Pinpoint the cell where the given text exists, returning its (x, y) midpoint coordinate. 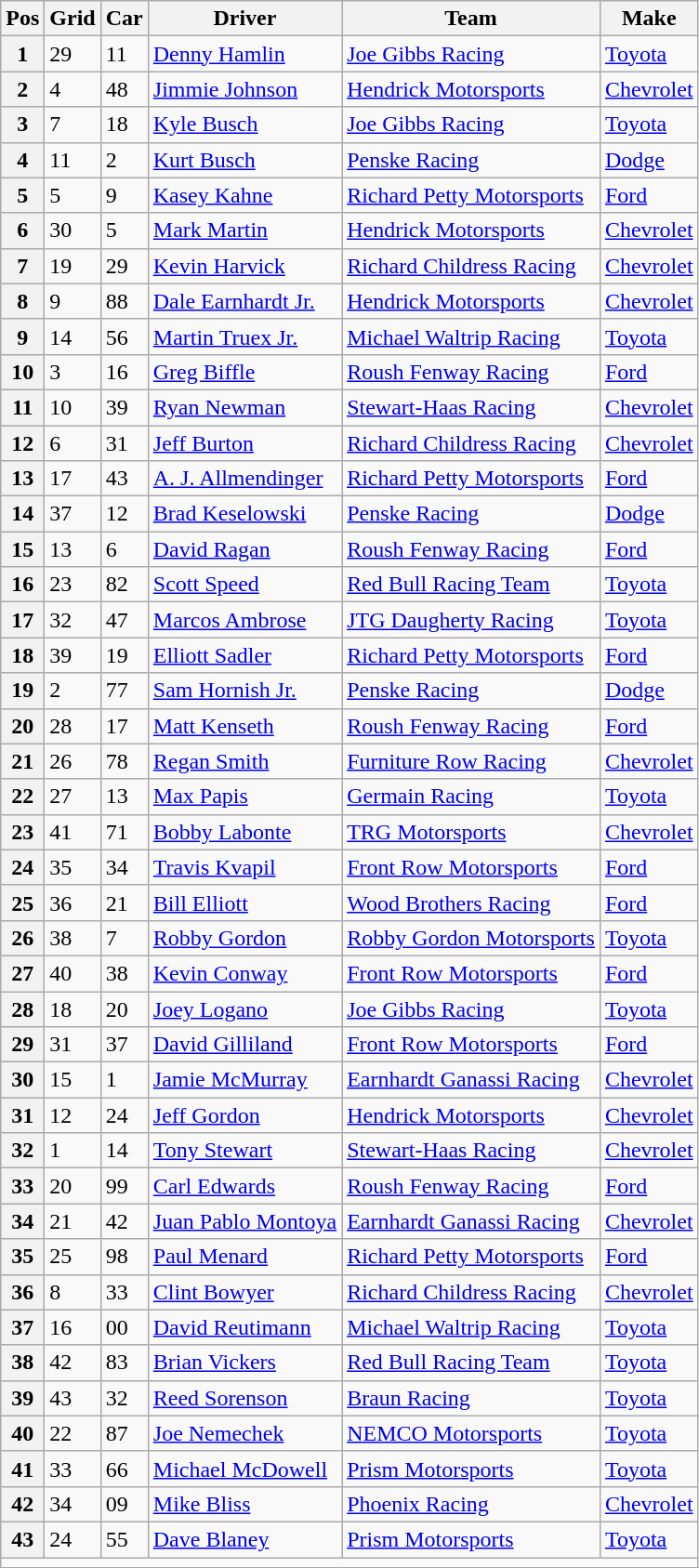
47 (125, 620)
98 (125, 1257)
Carl Edwards (244, 1186)
Matt Kenseth (244, 726)
Team (471, 19)
Greg Biffle (244, 372)
48 (125, 89)
09 (125, 1504)
83 (125, 1363)
Brad Keselowski (244, 514)
Reed Sorenson (244, 1398)
99 (125, 1186)
Wood Brothers Racing (471, 903)
66 (125, 1469)
Make (649, 19)
Robby Gordon (244, 938)
88 (125, 301)
Robby Gordon Motorsports (471, 938)
Scott Speed (244, 585)
Marcos Ambrose (244, 620)
Phoenix Racing (471, 1504)
Jimmie Johnson (244, 89)
78 (125, 761)
Dave Blaney (244, 1539)
Joey Logano (244, 1008)
Furniture Row Racing (471, 761)
Joe Nemechek (244, 1433)
56 (125, 336)
Brian Vickers (244, 1363)
Denny Hamlin (244, 54)
Kasey Kahne (244, 195)
Ryan Newman (244, 407)
Juan Pablo Montoya (244, 1221)
82 (125, 585)
David Gilliland (244, 1045)
Clint Bowyer (244, 1292)
Travis Kvapil (244, 867)
Germain Racing (471, 797)
Kyle Busch (244, 125)
Grid (73, 19)
Tony Stewart (244, 1151)
Driver (244, 19)
00 (125, 1327)
Kurt Busch (244, 160)
Jamie McMurray (244, 1080)
JTG Daugherty Racing (471, 620)
Michael McDowell (244, 1469)
Dale Earnhardt Jr. (244, 301)
Bill Elliott (244, 903)
71 (125, 832)
Braun Racing (471, 1398)
Regan Smith (244, 761)
55 (125, 1539)
A. J. Allmendinger (244, 479)
Mike Bliss (244, 1504)
David Reutimann (244, 1327)
Max Papis (244, 797)
Bobby Labonte (244, 832)
Martin Truex Jr. (244, 336)
Jeff Gordon (244, 1115)
Elliott Sadler (244, 655)
Kevin Harvick (244, 266)
TRG Motorsports (471, 832)
Paul Menard (244, 1257)
Kevin Conway (244, 973)
77 (125, 691)
Jeff Burton (244, 443)
Sam Hornish Jr. (244, 691)
Car (125, 19)
NEMCO Motorsports (471, 1433)
87 (125, 1433)
Pos (22, 19)
David Ragan (244, 549)
Mark Martin (244, 231)
